Find where the given text appears and provide that cell's center as (X, Y) coordinate. 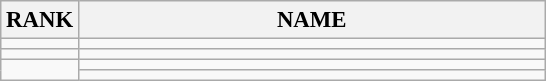
RANK (40, 20)
NAME (312, 20)
